Find where the given text appears and provide that cell's center as (x, y) coordinate. 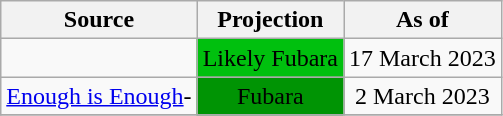
Projection (270, 20)
Likely Fubara (270, 58)
Enough is Enough- (99, 96)
As of (423, 20)
Source (99, 20)
17 March 2023 (423, 58)
2 March 2023 (423, 96)
Fubara (270, 96)
